Capture the cell that displays the provided text and extract its [x, y] central coordinate. 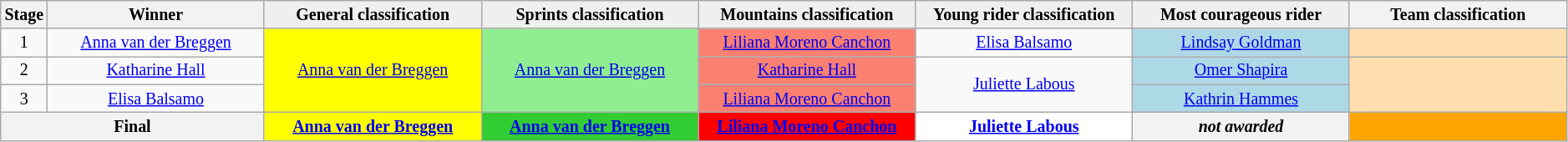
not awarded [1241, 127]
Sprints classification [590, 15]
1 [24, 43]
General classification [373, 15]
2 [24, 70]
Team classification [1458, 15]
Omer Shapira [1241, 70]
Stage [24, 15]
Kathrin Hammes [1241, 99]
Young rider classification [1024, 15]
3 [24, 99]
Mountains classification [807, 15]
Most courageous rider [1241, 15]
Winner [155, 15]
Final [132, 127]
Lindsay Goldman [1241, 43]
